Find where the given text appears and provide that cell's center as (x, y) coordinate. 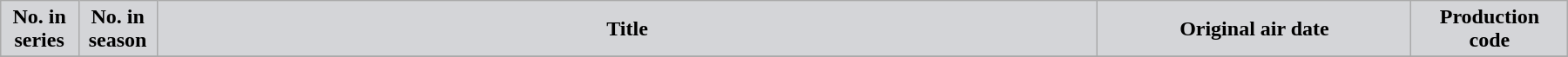
Original air date (1254, 29)
Productioncode (1490, 29)
No. inseason (118, 29)
Title (627, 29)
No. inseries (39, 29)
